Return (X, Y) of the center of cell containing provided text 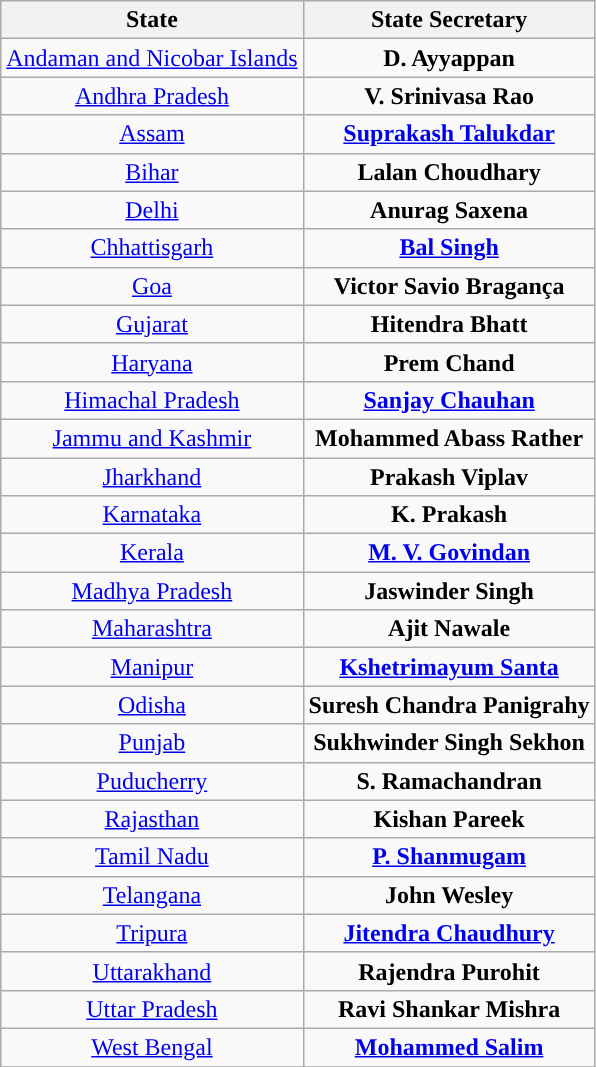
Puducherry (152, 781)
P. Shanmugam (449, 857)
S. Ramachandran (449, 781)
Suprakash Talukdar (449, 134)
Lalan Choudhary (449, 172)
Mohammed Abass Rather (449, 438)
Bal Singh (449, 248)
Prem Chand (449, 362)
Anurag Saxena (449, 210)
K. Prakash (449, 515)
Kishan Pareek (449, 819)
John Wesley (449, 895)
Chhattisgarh (152, 248)
Jharkhand (152, 477)
Maharashtra (152, 629)
Odisha (152, 705)
Sanjay Chauhan (449, 400)
Jaswinder Singh (449, 591)
Haryana (152, 362)
State Secretary (449, 20)
Ravi Shankar Mishra (449, 1009)
State (152, 20)
Goa (152, 286)
Rajendra Purohit (449, 971)
Jammu and Kashmir (152, 438)
Assam (152, 134)
Kerala (152, 553)
Himachal Pradesh (152, 400)
West Bengal (152, 1047)
D. Ayyappan (449, 58)
Delhi (152, 210)
Punjab (152, 743)
Tripura (152, 933)
Uttarakhand (152, 971)
Ajit Nawale (449, 629)
Suresh Chandra Panigrahy (449, 705)
Andaman and Nicobar Islands (152, 58)
Victor Savio Bragança (449, 286)
Mohammed Salim (449, 1047)
Karnataka (152, 515)
M. V. Govindan (449, 553)
Prakash Viplav (449, 477)
Tamil Nadu (152, 857)
Telangana (152, 895)
Kshetrimayum Santa (449, 667)
Gujarat (152, 324)
Madhya Pradesh (152, 591)
Bihar (152, 172)
Uttar Pradesh (152, 1009)
Sukhwinder Singh Sekhon (449, 743)
Rajasthan (152, 819)
V. Srinivasa Rao (449, 96)
Jitendra Chaudhury (449, 933)
Andhra Pradesh (152, 96)
Hitendra Bhatt (449, 324)
Manipur (152, 667)
